Search for the cell housing the specified text and yield its (X, Y) center coordinate. 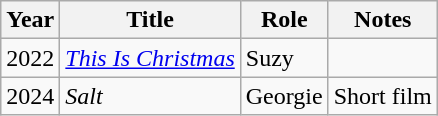
Year (30, 20)
Title (150, 20)
Salt (150, 96)
2024 (30, 96)
This Is Christmas (150, 58)
Role (284, 20)
2022 (30, 58)
Georgie (284, 96)
Short film (382, 96)
Notes (382, 20)
Suzy (284, 58)
